Determine the (x, y) coordinate at the center of the cell enclosing the given text.  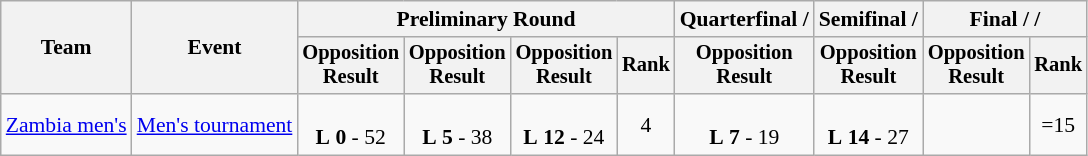
=15 (1058, 124)
4 (646, 124)
Semifinal / (868, 19)
Quarterfinal / (744, 19)
Zambia men's (66, 124)
Event (215, 48)
L 5 - 38 (458, 124)
Final / / (1005, 19)
L 0 - 52 (350, 124)
Preliminary Round (486, 19)
L 14 - 27 (868, 124)
Men's tournament (215, 124)
L 12 - 24 (564, 124)
L 7 - 19 (744, 124)
Team (66, 48)
